Detect which cell encompasses the target text, then output its (X, Y) center coordinate. 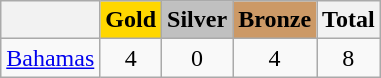
8 (349, 58)
Silver (198, 20)
Bronze (275, 20)
Total (349, 20)
Bahamas (50, 58)
0 (198, 58)
Gold (131, 20)
